Search for the cell housing the specified text and yield its [x, y] center coordinate. 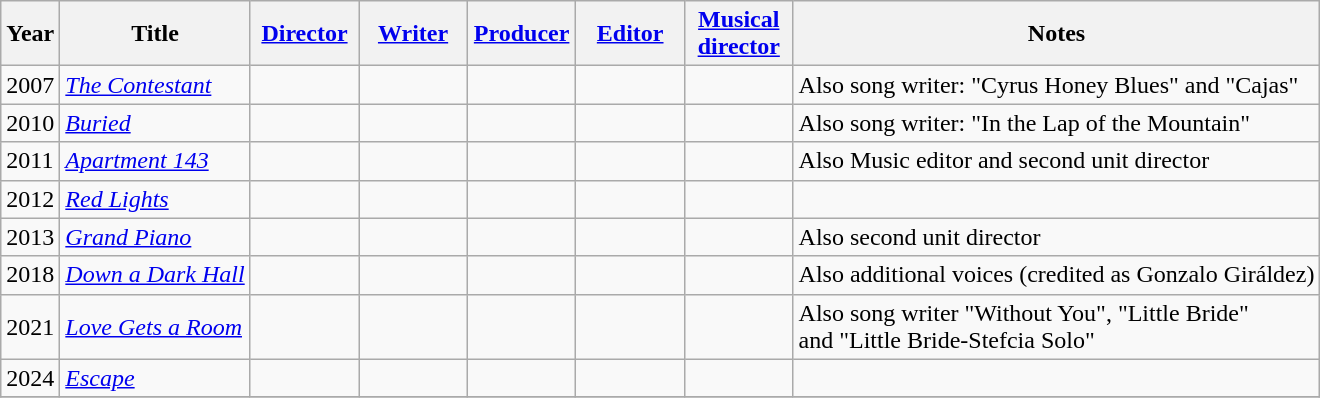
Also second unit director [1056, 237]
Musicaldirector [738, 34]
Year [30, 34]
Buried [155, 123]
2021 [30, 326]
Apartment 143 [155, 161]
2018 [30, 275]
2007 [30, 85]
Also song writer "Without You", "Little Bride"and "Little Bride-Stefcia Solo" [1056, 326]
2012 [30, 199]
2011 [30, 161]
Editor [630, 34]
The Contestant [155, 85]
Red Lights [155, 199]
Writer [414, 34]
2013 [30, 237]
Producer [522, 34]
Grand Piano [155, 237]
Down a Dark Hall [155, 275]
Title [155, 34]
2024 [30, 378]
Director [304, 34]
2010 [30, 123]
Notes [1056, 34]
Escape [155, 378]
Also Music editor and second unit director [1056, 161]
Also song writer: "In the Lap of the Mountain" [1056, 123]
Love Gets a Room [155, 326]
Also additional voices (credited as Gonzalo Giráldez) [1056, 275]
Also song writer: "Cyrus Honey Blues" and "Cajas" [1056, 85]
